Determine the [x, y] coordinate at the center of the cell enclosing the given text.  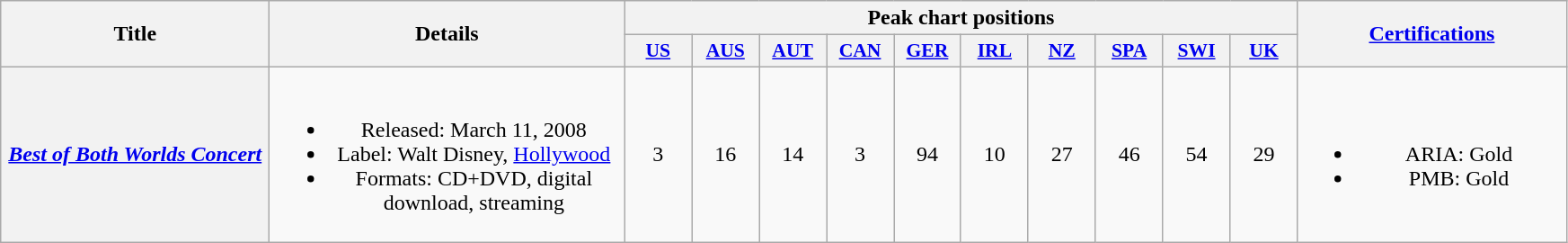
16 [726, 154]
27 [1062, 154]
NZ [1062, 51]
10 [994, 154]
Certifications [1432, 34]
US [658, 51]
Title [135, 34]
CAN [861, 51]
AUS [726, 51]
29 [1263, 154]
IRL [994, 51]
AUT [793, 51]
54 [1197, 154]
SPA [1129, 51]
Details [447, 34]
14 [793, 154]
SWI [1197, 51]
GER [927, 51]
ARIA: GoldPMB: Gold [1432, 154]
Peak chart positions [961, 18]
Best of Both Worlds Concert [135, 154]
Released: March 11, 2008Label: Walt Disney, HollywoodFormats: CD+DVD, digital download, streaming [447, 154]
UK [1263, 51]
94 [927, 154]
46 [1129, 154]
